Scan for the cell matching the given text and deliver its (X, Y) coordinate at center. 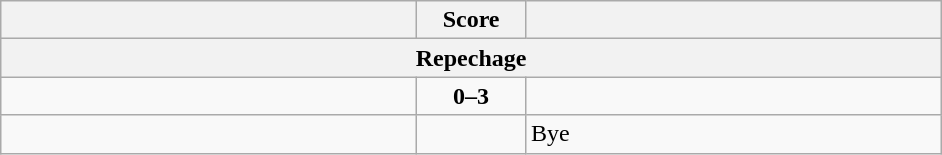
Repechage (472, 58)
Bye (733, 134)
0–3 (472, 96)
Score (472, 20)
